Identify which cell holds the provided text, then report its (x, y) central coordinate. 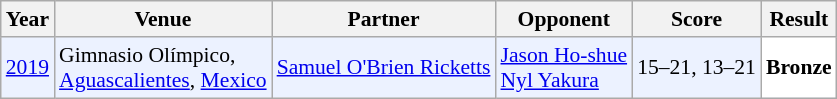
Result (799, 19)
Bronze (799, 68)
Score (696, 19)
Partner (384, 19)
Gimnasio Olímpico,Aguascalientes, Mexico (163, 68)
Samuel O'Brien Ricketts (384, 68)
2019 (28, 68)
15–21, 13–21 (696, 68)
Jason Ho-shue Nyl Yakura (564, 68)
Venue (163, 19)
Opponent (564, 19)
Year (28, 19)
